For the text-containing cell, return its midpoint in (x, y) coordinate format. 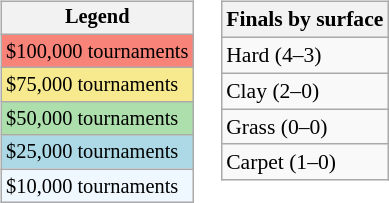
$100,000 tournaments (97, 51)
Finals by surface (304, 20)
Legend (97, 18)
Grass (0–0) (304, 127)
$25,000 tournaments (97, 152)
Carpet (1–0) (304, 162)
$75,000 tournaments (97, 85)
Hard (4–3) (304, 55)
$10,000 tournaments (97, 186)
Clay (2–0) (304, 91)
$50,000 tournaments (97, 119)
